Identify which cell holds the provided text, then report its (x, y) central coordinate. 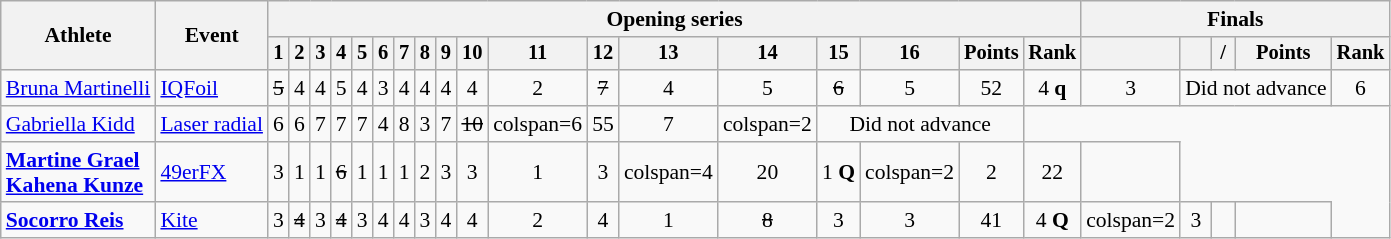
1 Q (838, 172)
colspan=4 (668, 172)
15 (838, 54)
20 (768, 172)
16 (910, 54)
49erFX (212, 172)
Athlete (78, 36)
Martine GraelKahena Kunze (78, 172)
9 (446, 54)
IQFoil (212, 88)
Finals (1235, 19)
Socorro Reis (78, 221)
Laser radial (212, 124)
52 (991, 88)
/ (1224, 54)
11 (538, 54)
13 (668, 54)
Event (212, 36)
41 (991, 221)
14 (768, 54)
55 (603, 124)
12 (603, 54)
4 Q (1052, 221)
Opening series (674, 19)
4 q (1052, 88)
Bruna Martinelli (78, 88)
Gabriella Kidd (78, 124)
Kite (212, 221)
22 (1052, 172)
colspan=6 (538, 124)
